Output the (x, y) coordinate of the center of the cell containing the given text.  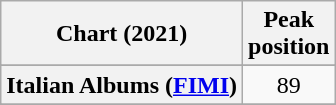
Peakposition (289, 34)
Chart (2021) (122, 34)
89 (289, 85)
Italian Albums (FIMI) (122, 85)
